Output the (X, Y) coordinate of the center of the cell containing the given text.  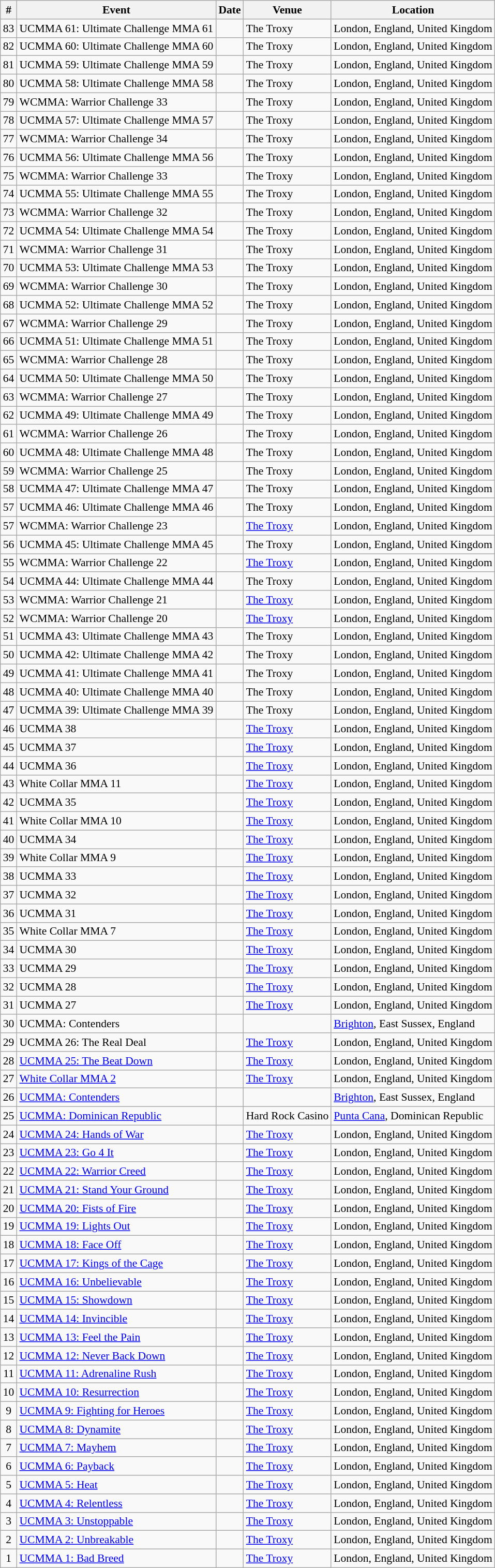
79 (9, 102)
UCMMA 59: Ultimate Challenge MMA 59 (116, 65)
UCMMA 7: Mayhem (116, 1448)
UCMMA 16: Unbelievable (116, 1282)
UCMMA 48: Ultimate Challenge MMA 48 (116, 452)
UCMMA 55: Ultimate Challenge MMA 55 (116, 194)
UCMMA 56: Ultimate Challenge MMA 56 (116, 157)
29 (9, 1042)
White Collar MMA 9 (116, 858)
3 (9, 1521)
UCMMA 47: Ultimate Challenge MMA 47 (116, 489)
83 (9, 28)
42 (9, 803)
38 (9, 877)
5 (9, 1485)
Date (230, 10)
UCMMA 24: Hands of War (116, 1134)
20 (9, 1208)
59 (9, 471)
WCMMA: Warrior Challenge 27 (116, 397)
4 (9, 1503)
56 (9, 544)
13 (9, 1337)
WCMMA: Warrior Challenge 28 (116, 360)
UCMMA 15: Showdown (116, 1300)
78 (9, 121)
8 (9, 1429)
52 (9, 618)
68 (9, 305)
UCMMA 46: Ultimate Challenge MMA 46 (116, 508)
45 (9, 747)
49 (9, 674)
41 (9, 821)
UCMMA 40: Ultimate Challenge MMA 40 (116, 692)
10 (9, 1393)
30 (9, 1024)
34 (9, 950)
White Collar MMA 2 (116, 1079)
50 (9, 655)
36 (9, 913)
Hard Rock Casino (288, 1116)
UCMMA 3: Unstoppable (116, 1521)
UCMMA 33 (116, 877)
21 (9, 1190)
39 (9, 858)
UCMMA 12: Never Back Down (116, 1356)
UCMMA 34 (116, 839)
64 (9, 379)
UCMMA 44: Ultimate Challenge MMA 44 (116, 582)
1 (9, 1559)
33 (9, 969)
UCMMA 50: Ultimate Challenge MMA 50 (116, 379)
UCMMA 52: Ultimate Challenge MMA 52 (116, 305)
UCMMA 13: Feel the Pain (116, 1337)
UCMMA 29 (116, 969)
22 (9, 1172)
75 (9, 176)
58 (9, 489)
73 (9, 213)
UCMMA 5: Heat (116, 1485)
18 (9, 1245)
53 (9, 600)
19 (9, 1226)
7 (9, 1448)
WCMMA: Warrior Challenge 30 (116, 287)
WCMMA: Warrior Challenge 21 (116, 600)
UCMMA 11: Adrenaline Rush (116, 1374)
72 (9, 231)
48 (9, 692)
82 (9, 47)
UCMMA 57: Ultimate Challenge MMA 57 (116, 121)
WCMMA: Warrior Challenge 34 (116, 139)
40 (9, 839)
27 (9, 1079)
WCMMA: Warrior Challenge 23 (116, 526)
12 (9, 1356)
54 (9, 582)
80 (9, 84)
UCMMA 1: Bad Breed (116, 1559)
81 (9, 65)
43 (9, 784)
UCMMA 9: Fighting for Heroes (116, 1411)
2 (9, 1540)
14 (9, 1319)
61 (9, 434)
UCMMA 22: Warrior Creed (116, 1172)
17 (9, 1264)
24 (9, 1134)
White Collar MMA 10 (116, 821)
UCMMA 31 (116, 913)
WCMMA: Warrior Challenge 20 (116, 618)
23 (9, 1153)
UCMMA 27 (116, 1005)
35 (9, 931)
UCMMA 42: Ultimate Challenge MMA 42 (116, 655)
UCMMA 32 (116, 895)
76 (9, 157)
UCMMA 2: Unbreakable (116, 1540)
6 (9, 1467)
UCMMA 58: Ultimate Challenge MMA 58 (116, 84)
White Collar MMA 11 (116, 784)
WCMMA: Warrior Challenge 31 (116, 249)
WCMMA: Warrior Challenge 32 (116, 213)
67 (9, 323)
66 (9, 342)
WCMMA: Warrior Challenge 25 (116, 471)
Event (116, 10)
32 (9, 987)
UCMMA 54: Ultimate Challenge MMA 54 (116, 231)
74 (9, 194)
UCMMA 20: Fists of Fire (116, 1208)
WCMMA: Warrior Challenge 22 (116, 563)
44 (9, 766)
WCMMA: Warrior Challenge 26 (116, 434)
UCMMA 53: Ultimate Challenge MMA 53 (116, 268)
UCMMA 14: Invincible (116, 1319)
UCMMA 6: Payback (116, 1467)
46 (9, 729)
UCMMA 26: The Real Deal (116, 1042)
UCMMA 60: Ultimate Challenge MMA 60 (116, 47)
UCMMA 51: Ultimate Challenge MMA 51 (116, 342)
37 (9, 895)
White Collar MMA 7 (116, 931)
UCMMA: Dominican Republic (116, 1116)
UCMMA 49: Ultimate Challenge MMA 49 (116, 416)
77 (9, 139)
UCMMA 28 (116, 987)
9 (9, 1411)
UCMMA 21: Stand Your Ground (116, 1190)
UCMMA 45: Ultimate Challenge MMA 45 (116, 544)
UCMMA 17: Kings of the Cage (116, 1264)
UCMMA 10: Resurrection (116, 1393)
70 (9, 268)
55 (9, 563)
UCMMA 39: Ultimate Challenge MMA 39 (116, 711)
63 (9, 397)
# (9, 10)
UCMMA 30 (116, 950)
28 (9, 1061)
60 (9, 452)
47 (9, 711)
Location (413, 10)
69 (9, 287)
UCMMA 8: Dynamite (116, 1429)
UCMMA 18: Face Off (116, 1245)
71 (9, 249)
WCMMA: Warrior Challenge 29 (116, 323)
16 (9, 1282)
31 (9, 1005)
Venue (288, 10)
65 (9, 360)
11 (9, 1374)
UCMMA 61: Ultimate Challenge MMA 61 (116, 28)
UCMMA 36 (116, 766)
UCMMA 37 (116, 747)
UCMMA 41: Ultimate Challenge MMA 41 (116, 674)
UCMMA 35 (116, 803)
Punta Cana, Dominican Republic (413, 1116)
62 (9, 416)
25 (9, 1116)
UCMMA 43: Ultimate Challenge MMA 43 (116, 637)
51 (9, 637)
UCMMA 4: Relentless (116, 1503)
UCMMA 25: The Beat Down (116, 1061)
26 (9, 1098)
UCMMA 38 (116, 729)
15 (9, 1300)
UCMMA 19: Lights Out (116, 1226)
UCMMA 23: Go 4 It (116, 1153)
